Return [x, y] of the center of cell containing provided text 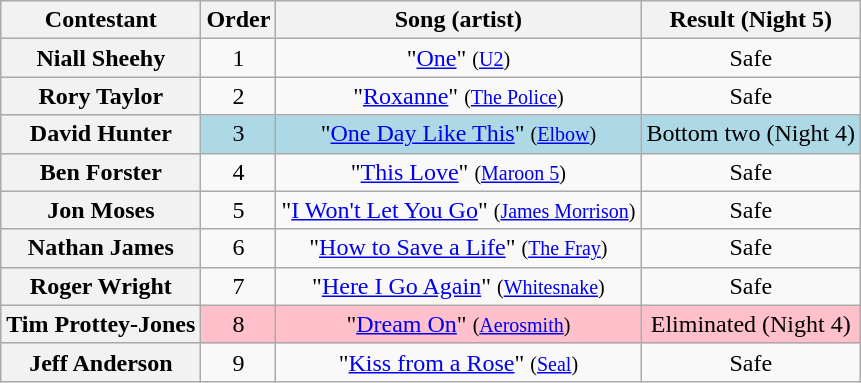
Nathan James [101, 248]
Eliminated (Night 4) [751, 324]
5 [238, 210]
Tim Prottey-Jones [101, 324]
Ben Forster [101, 172]
7 [238, 286]
2 [238, 96]
Bottom two (Night 4) [751, 134]
Jeff Anderson [101, 362]
"This Love" (Maroon 5) [458, 172]
"How to Save a Life" (The Fray) [458, 248]
Rory Taylor [101, 96]
Result (Night 5) [751, 20]
Contestant [101, 20]
"One Day Like This" (Elbow) [458, 134]
Roger Wright [101, 286]
Niall Sheehy [101, 58]
Order [238, 20]
"Kiss from a Rose" (Seal) [458, 362]
8 [238, 324]
"I Won't Let You Go" (James Morrison) [458, 210]
David Hunter [101, 134]
"Roxanne" (The Police) [458, 96]
"Here I Go Again" (Whitesnake) [458, 286]
Jon Moses [101, 210]
Song (artist) [458, 20]
1 [238, 58]
4 [238, 172]
"One" (U2) [458, 58]
9 [238, 362]
"Dream On" (Aerosmith) [458, 324]
6 [238, 248]
3 [238, 134]
